Find where the given text appears and provide that cell's center as [X, Y] coordinate. 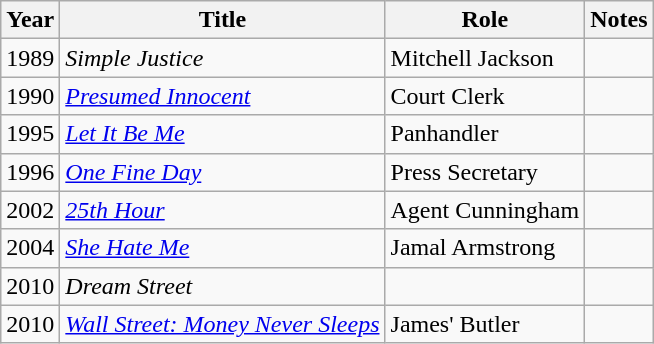
Panhandler [485, 134]
1996 [30, 172]
Agent Cunningham [485, 210]
Let It Be Me [222, 134]
Jamal Armstrong [485, 248]
25th Hour [222, 210]
Dream Street [222, 286]
Notes [619, 20]
1995 [30, 134]
Role [485, 20]
She Hate Me [222, 248]
1989 [30, 58]
1990 [30, 96]
Wall Street: Money Never Sleeps [222, 324]
2002 [30, 210]
Mitchell Jackson [485, 58]
One Fine Day [222, 172]
James' Butler [485, 324]
Court Clerk [485, 96]
Presumed Innocent [222, 96]
2004 [30, 248]
Press Secretary [485, 172]
Title [222, 20]
Simple Justice [222, 58]
Year [30, 20]
